Detect which cell encompasses the target text, then output its (X, Y) center coordinate. 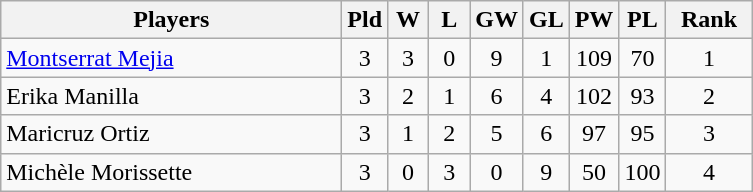
Players (172, 20)
100 (642, 172)
PL (642, 20)
102 (594, 96)
W (408, 20)
Maricruz Ortiz (172, 134)
109 (594, 58)
L (450, 20)
70 (642, 58)
GW (497, 20)
GL (546, 20)
PW (594, 20)
95 (642, 134)
Montserrat Mejia (172, 58)
93 (642, 96)
50 (594, 172)
Pld (365, 20)
5 (497, 134)
Rank (709, 20)
Erika Manilla (172, 96)
97 (594, 134)
Michèle Morissette (172, 172)
